Find where the given text appears and provide that cell's center as (x, y) coordinate. 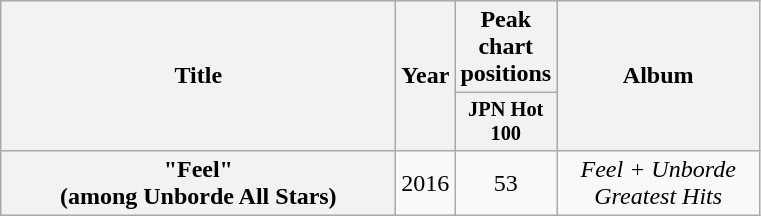
Peak chart positions (506, 47)
53 (506, 182)
Album (658, 76)
2016 (426, 182)
"Feel"(among Unborde All Stars) (198, 182)
Feel + Unborde Greatest Hits (658, 182)
JPN Hot 100 (506, 122)
Year (426, 76)
Title (198, 76)
